Identify which cell holds the provided text, then report its (x, y) central coordinate. 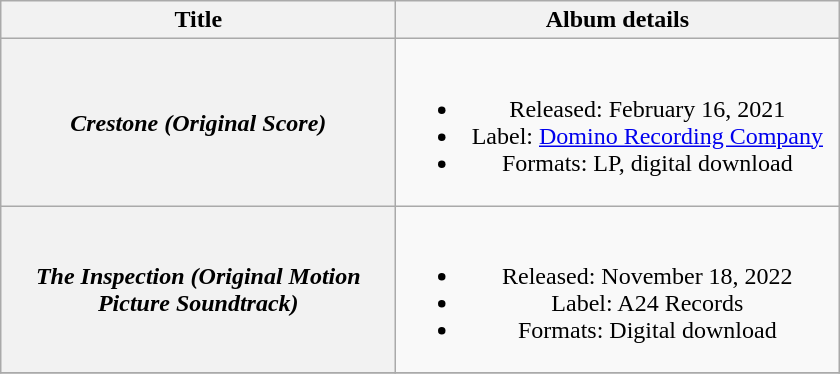
Title (198, 20)
The Inspection (Original Motion Picture Soundtrack) (198, 290)
Album details (618, 20)
Crestone (Original Score) (198, 122)
Released: November 18, 2022Label: A24 RecordsFormats: Digital download (618, 290)
Released: February 16, 2021Label: Domino Recording CompanyFormats: LP, digital download (618, 122)
